Determine the (x, y) coordinate at the center of the cell enclosing the given text.  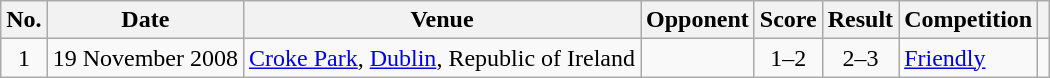
1 (24, 58)
2–3 (860, 58)
Competition (968, 20)
Venue (442, 20)
Croke Park, Dublin, Republic of Ireland (442, 58)
1–2 (788, 58)
Opponent (698, 20)
Result (860, 20)
Friendly (968, 58)
Score (788, 20)
No. (24, 20)
19 November 2008 (145, 58)
Date (145, 20)
